Return [x, y] of the center of cell containing provided text 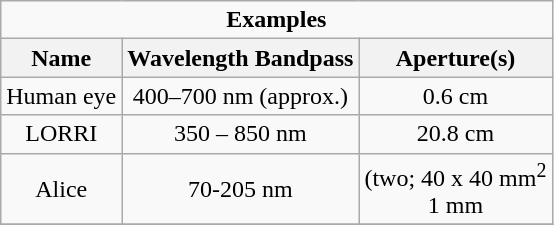
LORRI [62, 134]
Aperture(s) [456, 58]
Wavelength Bandpass [240, 58]
350 – 850 nm [240, 134]
(two; 40 x 40 mm21 mm [456, 189]
0.6 cm [456, 96]
Examples [276, 20]
Name [62, 58]
Alice [62, 189]
70-205 nm [240, 189]
400–700 nm (approx.) [240, 96]
20.8 cm [456, 134]
Human eye [62, 96]
